Output the (X, Y) coordinate of the center of the cell containing the given text.  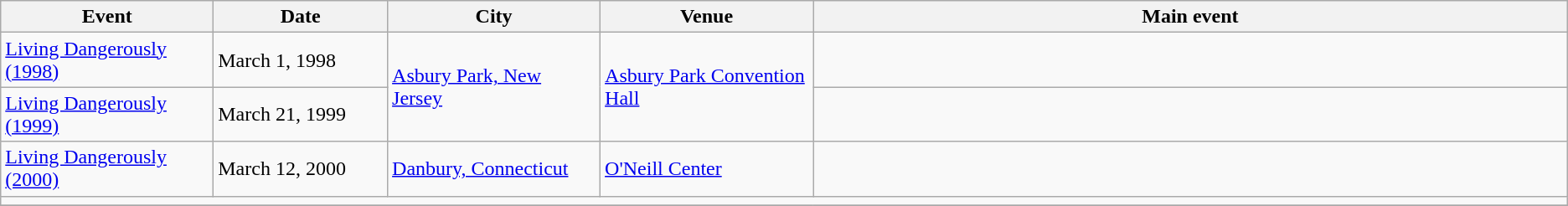
O'Neill Center (707, 169)
Living Dangerously (1998) (107, 60)
Living Dangerously (1999) (107, 114)
March 12, 2000 (301, 169)
March 1, 1998 (301, 60)
Event (107, 17)
Asbury Park, New Jersey (494, 87)
Venue (707, 17)
Date (301, 17)
March 21, 1999 (301, 114)
City (494, 17)
Danbury, Connecticut (494, 169)
Main event (1191, 17)
Asbury Park Convention Hall (707, 87)
Living Dangerously (2000) (107, 169)
